Extract the [x, y] coordinate from the center of the cell holding the provided text.  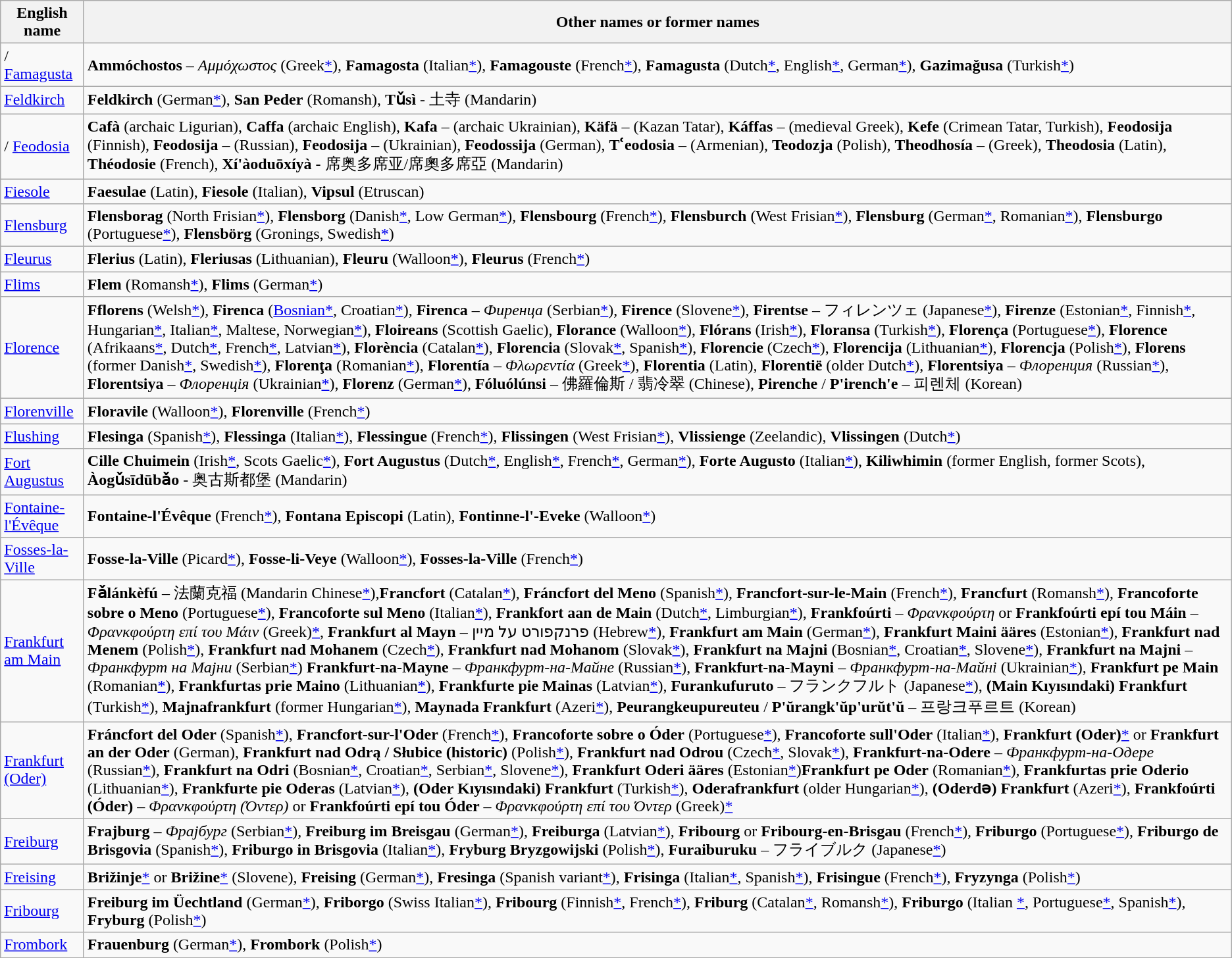
Other names or former names [657, 22]
Flushing [42, 436]
Florence [42, 347]
/ Feodosia [42, 146]
Fleurus [42, 259]
Fosse-la-Ville (Picard*), Fosse-li-Veye (Walloon*), Fosses-la-Ville (French*) [657, 559]
Flensburg [42, 225]
/ Famagusta [42, 64]
Ammóchostos – Αμμόχωστος (Greek*), Famagosta (Italian*), Famagouste (French*), Famagusta (Dutch*, English*, German*), Gazimağusa (Turkish*) [657, 64]
Fontaine-l'Évêque (French*), Fontana Episcopi (Latin), Fontinne-l'-Eveke (Walloon*) [657, 516]
Floravile (Walloon*), Florenville (French*) [657, 411]
Flem (Romansh*), Flims (German*) [657, 284]
Flesinga (Spanish*), Flessinga (Italian*), Flessingue (French*), Flissingen (West Frisian*), Vlissienge (Zeelandic), Vlissingen (Dutch*) [657, 436]
Fiesole [42, 191]
Feldkirch (German*), San Peder (Romansh), Tǔsì - 土寺 (Mandarin) [657, 100]
Fontaine-l'Évêque [42, 516]
Fosses-la-Ville [42, 559]
Flims [42, 284]
Fribourg [42, 911]
Frauenburg (German*), Frombork (Polish*) [657, 945]
Flerius (Latin), Fleriusas (Lithuanian), Fleuru (Walloon*), Fleurus (French*) [657, 259]
English name [42, 22]
Florenville [42, 411]
Freiburg [42, 842]
Freising [42, 877]
Fort Augustus [42, 472]
Feldkirch [42, 100]
Frombork [42, 945]
Frankfurt (Oder) [42, 770]
Faesulae (Latin), Fiesole (Italian), Vipsul (Etruscan) [657, 191]
Frankfurt am Main [42, 651]
